Locate the cell with the specified text and output its [x, y] center coordinate. 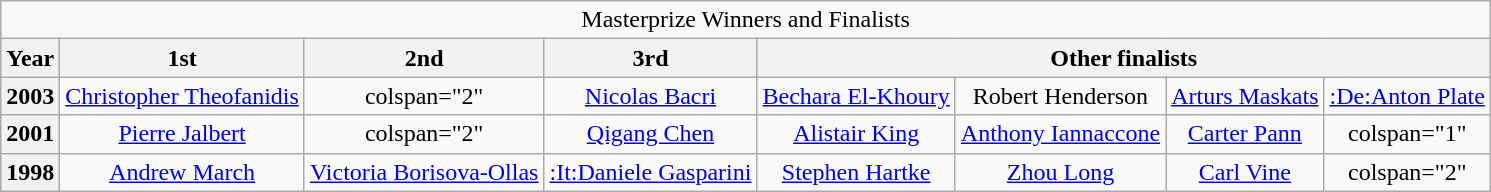
1st [182, 58]
colspan="1" [1407, 134]
Zhou Long [1060, 172]
Bechara El-Khoury [856, 96]
3rd [650, 58]
Masterprize Winners and Finalists [746, 20]
1998 [30, 172]
:It:Daniele Gasparini [650, 172]
Anthony Iannaccone [1060, 134]
Carl Vine [1245, 172]
Christopher Theofanidis [182, 96]
:De:Anton Plate [1407, 96]
2001 [30, 134]
Victoria Borisova-Ollas [424, 172]
Nicolas Bacri [650, 96]
Qigang Chen [650, 134]
Carter Pann [1245, 134]
Year [30, 58]
Arturs Maskats [1245, 96]
Alistair King [856, 134]
Robert Henderson [1060, 96]
Pierre Jalbert [182, 134]
Other finalists [1124, 58]
Andrew March [182, 172]
2003 [30, 96]
2nd [424, 58]
Stephen Hartke [856, 172]
